Identify which cell holds the provided text, then report its [X, Y] central coordinate. 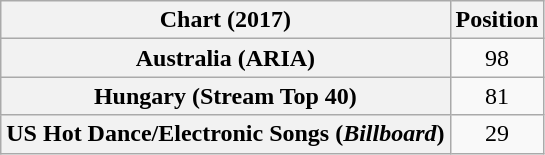
Position [497, 20]
Chart (2017) [226, 20]
US Hot Dance/Electronic Songs (Billboard) [226, 134]
98 [497, 58]
29 [497, 134]
81 [497, 96]
Hungary (Stream Top 40) [226, 96]
Australia (ARIA) [226, 58]
